Capture the cell that displays the provided text and extract its (x, y) central coordinate. 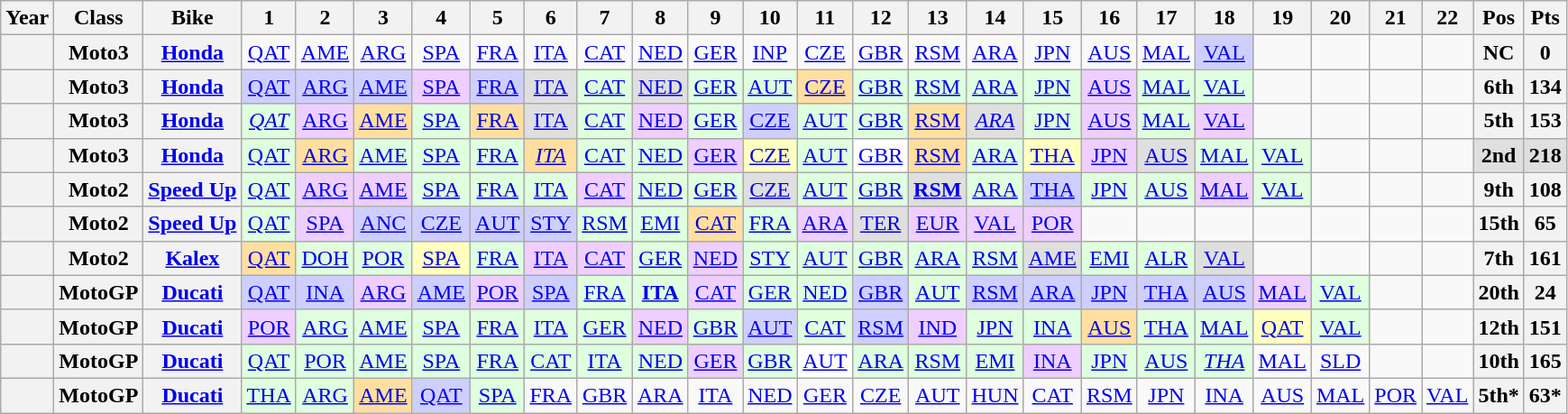
1 (269, 18)
13 (938, 18)
2nd (1499, 155)
22 (1448, 18)
NC (1499, 52)
108 (1545, 189)
5th (1499, 121)
12 (881, 18)
19 (1282, 18)
7th (1499, 258)
7 (605, 18)
6th (1499, 87)
Class (99, 18)
151 (1545, 327)
Pts (1545, 18)
134 (1545, 87)
ANC (383, 224)
21 (1396, 18)
9 (715, 18)
20th (1499, 292)
0 (1545, 52)
Bike (193, 18)
20 (1340, 18)
ALR (1166, 258)
2 (325, 18)
63* (1545, 395)
11 (825, 18)
218 (1545, 155)
9th (1499, 189)
8 (660, 18)
15 (1052, 18)
14 (995, 18)
165 (1545, 361)
65 (1545, 224)
24 (1545, 292)
161 (1545, 258)
16 (1109, 18)
Pos (1499, 18)
4 (441, 18)
5 (498, 18)
HUN (995, 395)
153 (1545, 121)
SLD (1340, 361)
6 (551, 18)
12th (1499, 327)
Year (27, 18)
5th* (1499, 395)
DOH (325, 258)
10th (1499, 361)
Kalex (193, 258)
15th (1499, 224)
18 (1224, 18)
IND (938, 327)
10 (770, 18)
3 (383, 18)
INP (770, 52)
TER (881, 224)
EUR (938, 224)
17 (1166, 18)
